Return (x, y) of the center of cell containing provided text 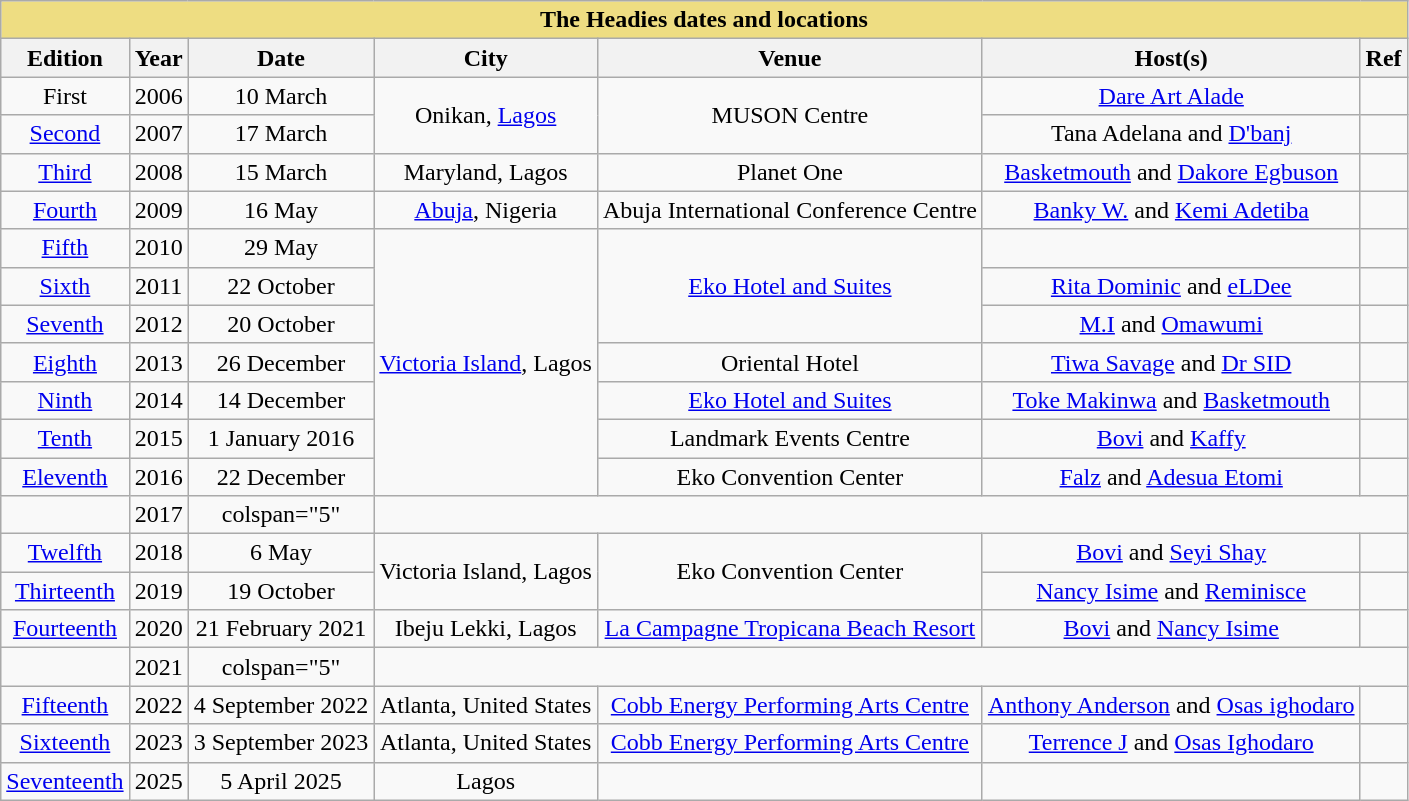
2017 (158, 515)
MUSON Centre (790, 115)
2018 (158, 553)
1 January 2016 (281, 438)
Third (65, 172)
2014 (158, 400)
Tiwa Savage and Dr SID (1171, 362)
15 March (281, 172)
2007 (158, 134)
Thirteenth (65, 591)
Lagos (486, 781)
Toke Makinwa and Basketmouth (1171, 400)
2008 (158, 172)
Tenth (65, 438)
Sixteenth (65, 743)
Landmark Events Centre (790, 438)
Anthony Anderson and Osas ighodaro (1171, 705)
10 March (281, 96)
Venue (790, 58)
2009 (158, 210)
2023 (158, 743)
Second (65, 134)
3 September 2023 (281, 743)
La Campagne Tropicana Beach Resort (790, 629)
Fourth (65, 210)
The Headies dates and locations (704, 20)
Banky W. and Kemi Adetiba (1171, 210)
Onikan, Lagos (486, 115)
2010 (158, 248)
Planet One (790, 172)
First (65, 96)
Seventeenth (65, 781)
Fifth (65, 248)
14 December (281, 400)
2025 (158, 781)
Abuja, Nigeria (486, 210)
Edition (65, 58)
22 December (281, 477)
Basketmouth and Dakore Egbuson (1171, 172)
2019 (158, 591)
5 April 2025 (281, 781)
Host(s) (1171, 58)
4 September 2022 (281, 705)
City (486, 58)
2012 (158, 324)
Ninth (65, 400)
19 October (281, 591)
26 December (281, 362)
17 March (281, 134)
2020 (158, 629)
Date (281, 58)
Tana Adelana and D'banj (1171, 134)
Fourteenth (65, 629)
Twelfth (65, 553)
Ibeju Lekki, Lagos (486, 629)
Ref (1384, 58)
16 May (281, 210)
Bovi and Kaffy (1171, 438)
Bovi and Nancy Isime (1171, 629)
Sixth (65, 286)
Dare Art Alade (1171, 96)
Abuja International Conference Centre (790, 210)
2011 (158, 286)
6 May (281, 553)
20 October (281, 324)
M.I and Omawumi (1171, 324)
2006 (158, 96)
2016 (158, 477)
29 May (281, 248)
Bovi and Seyi Shay (1171, 553)
Terrence J and Osas Ighodaro (1171, 743)
Eighth (65, 362)
Eleventh (65, 477)
2013 (158, 362)
21 February 2021 (281, 629)
Falz and Adesua Etomi (1171, 477)
Oriental Hotel (790, 362)
Nancy Isime and Reminisce (1171, 591)
2021 (158, 667)
Fifteenth (65, 705)
Rita Dominic and eLDee (1171, 286)
Maryland, Lagos (486, 172)
2022 (158, 705)
22 October (281, 286)
2015 (158, 438)
Year (158, 58)
Seventh (65, 324)
